Scan for the cell matching the given text and deliver its (x, y) coordinate at center. 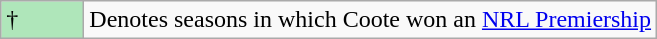
Denotes seasons in which Coote won an NRL Premiership (370, 20)
† (42, 20)
